From the cell containing the given text, extract its center point as (x, y) coordinate. 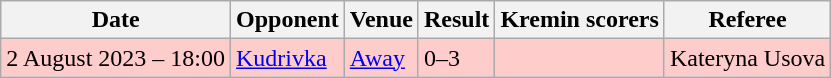
Date (116, 20)
Kremin scorers (580, 20)
Kudrivka (288, 58)
Result (456, 20)
2 August 2023 – 18:00 (116, 58)
Kateryna Usova (747, 58)
Opponent (288, 20)
0–3 (456, 58)
Away (381, 58)
Referee (747, 20)
Venue (381, 20)
